Extract the (X, Y) coordinate from the center of the cell holding the provided text.  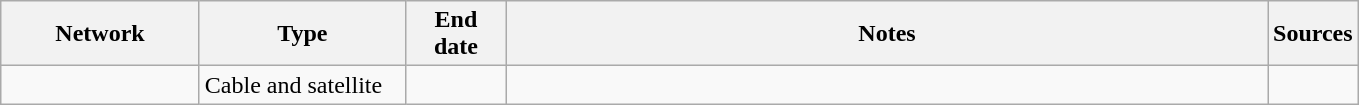
Cable and satellite (302, 85)
Sources (1314, 34)
Notes (886, 34)
End date (456, 34)
Type (302, 34)
Network (100, 34)
